From the cell containing the given text, extract its center point as [X, Y] coordinate. 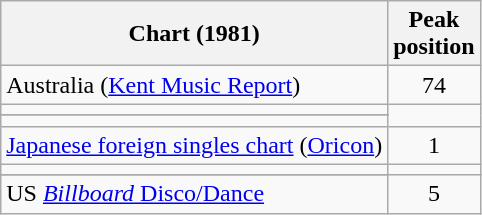
Peakposition [434, 34]
74 [434, 85]
Japanese foreign singles chart (Oricon) [194, 145]
Australia (Kent Music Report) [194, 85]
Chart (1981) [194, 34]
1 [434, 145]
5 [434, 194]
US Billboard Disco/Dance [194, 194]
